Scan for the cell matching the given text and deliver its [x, y] coordinate at center. 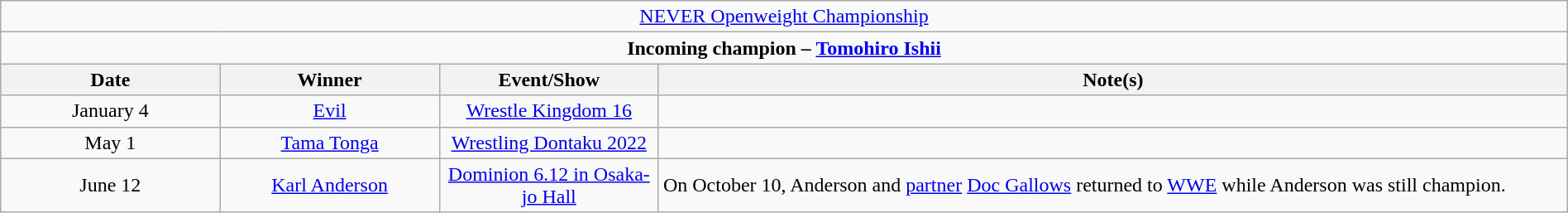
On October 10, Anderson and partner Doc Gallows returned to WWE while Anderson was still champion. [1113, 186]
Date [111, 80]
Dominion 6.12 in Osaka-jo Hall [549, 186]
Event/Show [549, 80]
January 4 [111, 111]
Evil [329, 111]
NEVER Openweight Championship [784, 17]
Wrestling Dontaku 2022 [549, 143]
June 12 [111, 186]
Tama Tonga [329, 143]
Incoming champion – Tomohiro Ishii [784, 48]
Wrestle Kingdom 16 [549, 111]
Karl Anderson [329, 186]
Winner [329, 80]
Note(s) [1113, 80]
May 1 [111, 143]
